Locate the cell with the specified text and output its [X, Y] center coordinate. 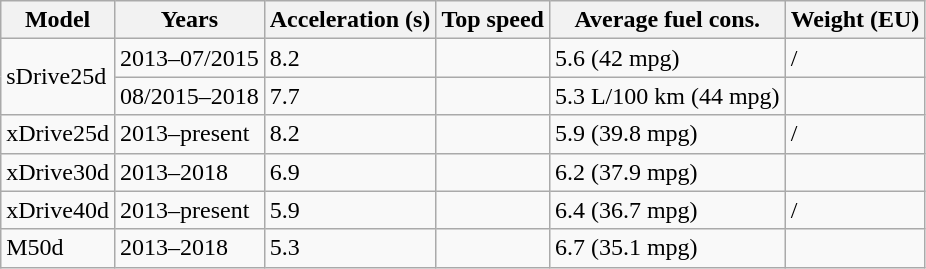
xDrive40d [58, 210]
5.3 [350, 248]
Average fuel cons. [667, 20]
08/2015–2018 [189, 96]
Acceleration (s) [350, 20]
Weight (EU) [855, 20]
Top speed [493, 20]
7.7 [350, 96]
M50d [58, 248]
Model [58, 20]
sDrive25d [58, 77]
5.9 [350, 210]
5.9 (39.8 mpg) [667, 134]
2013–07/2015 [189, 58]
6.7 (35.1 mpg) [667, 248]
6.2 (37.9 mpg) [667, 172]
5.3 L/100 km (44 mpg) [667, 96]
xDrive25d [58, 134]
5.6 (42 mpg) [667, 58]
6.4 (36.7 mpg) [667, 210]
Years [189, 20]
xDrive30d [58, 172]
6.9 [350, 172]
